For the text-containing cell, return its midpoint in [X, Y] coordinate format. 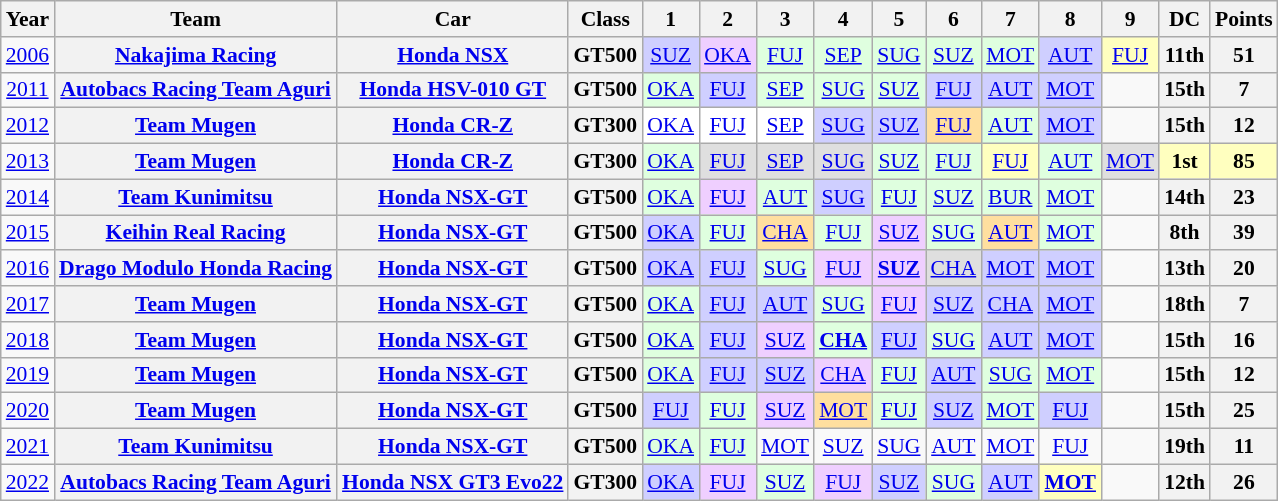
2019 [28, 375]
11 [1244, 447]
Points [1244, 19]
5 [898, 19]
Keihin Real Racing [196, 233]
3 [785, 19]
2015 [28, 233]
23 [1244, 197]
2013 [28, 162]
12th [1184, 482]
Honda NSX GT3 Evo22 [452, 482]
Car [452, 19]
14th [1184, 197]
Honda HSV-010 GT [452, 90]
1st [1184, 162]
11th [1184, 55]
18th [1184, 304]
4 [843, 19]
25 [1244, 411]
20 [1244, 269]
2022 [28, 482]
Nakajima Racing [196, 55]
51 [1244, 55]
Team [196, 19]
2017 [28, 304]
2021 [28, 447]
DC [1184, 19]
Year [28, 19]
26 [1244, 482]
2014 [28, 197]
6 [954, 19]
2018 [28, 340]
2012 [28, 126]
2006 [28, 55]
2020 [28, 411]
BUR [1010, 197]
39 [1244, 233]
8th [1184, 233]
16 [1244, 340]
19th [1184, 447]
1 [670, 19]
Honda NSX [452, 55]
85 [1244, 162]
Class [605, 19]
2011 [28, 90]
Drago Modulo Honda Racing [196, 269]
13th [1184, 269]
2 [728, 19]
2016 [28, 269]
9 [1130, 19]
8 [1070, 19]
